Provide the [x, y] coordinate of the cell's center where the given text is located.  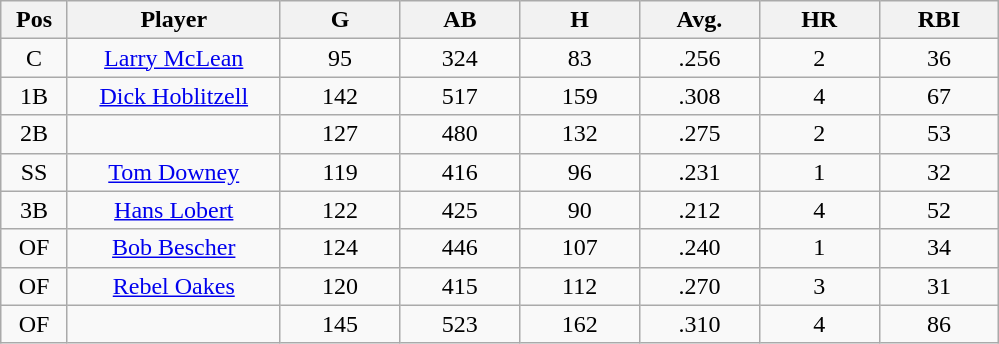
124 [340, 248]
32 [939, 172]
52 [939, 210]
Player [174, 20]
95 [340, 58]
1B [34, 96]
416 [460, 172]
2B [34, 134]
.231 [700, 172]
127 [340, 134]
.212 [700, 210]
C [34, 58]
31 [939, 286]
132 [580, 134]
HR [819, 20]
Avg. [700, 20]
RBI [939, 20]
162 [580, 324]
3B [34, 210]
.275 [700, 134]
324 [460, 58]
Rebel Oakes [174, 286]
119 [340, 172]
159 [580, 96]
112 [580, 286]
.240 [700, 248]
Hans Lobert [174, 210]
107 [580, 248]
86 [939, 324]
.308 [700, 96]
142 [340, 96]
.310 [700, 324]
480 [460, 134]
145 [340, 324]
96 [580, 172]
90 [580, 210]
H [580, 20]
.256 [700, 58]
517 [460, 96]
AB [460, 20]
120 [340, 286]
SS [34, 172]
425 [460, 210]
446 [460, 248]
.270 [700, 286]
36 [939, 58]
53 [939, 134]
Tom Downey [174, 172]
523 [460, 324]
G [340, 20]
34 [939, 248]
Bob Bescher [174, 248]
83 [580, 58]
Pos [34, 20]
Larry McLean [174, 58]
415 [460, 286]
3 [819, 286]
Dick Hoblitzell [174, 96]
122 [340, 210]
67 [939, 96]
